From the cell containing the given text, extract its center point as [x, y] coordinate. 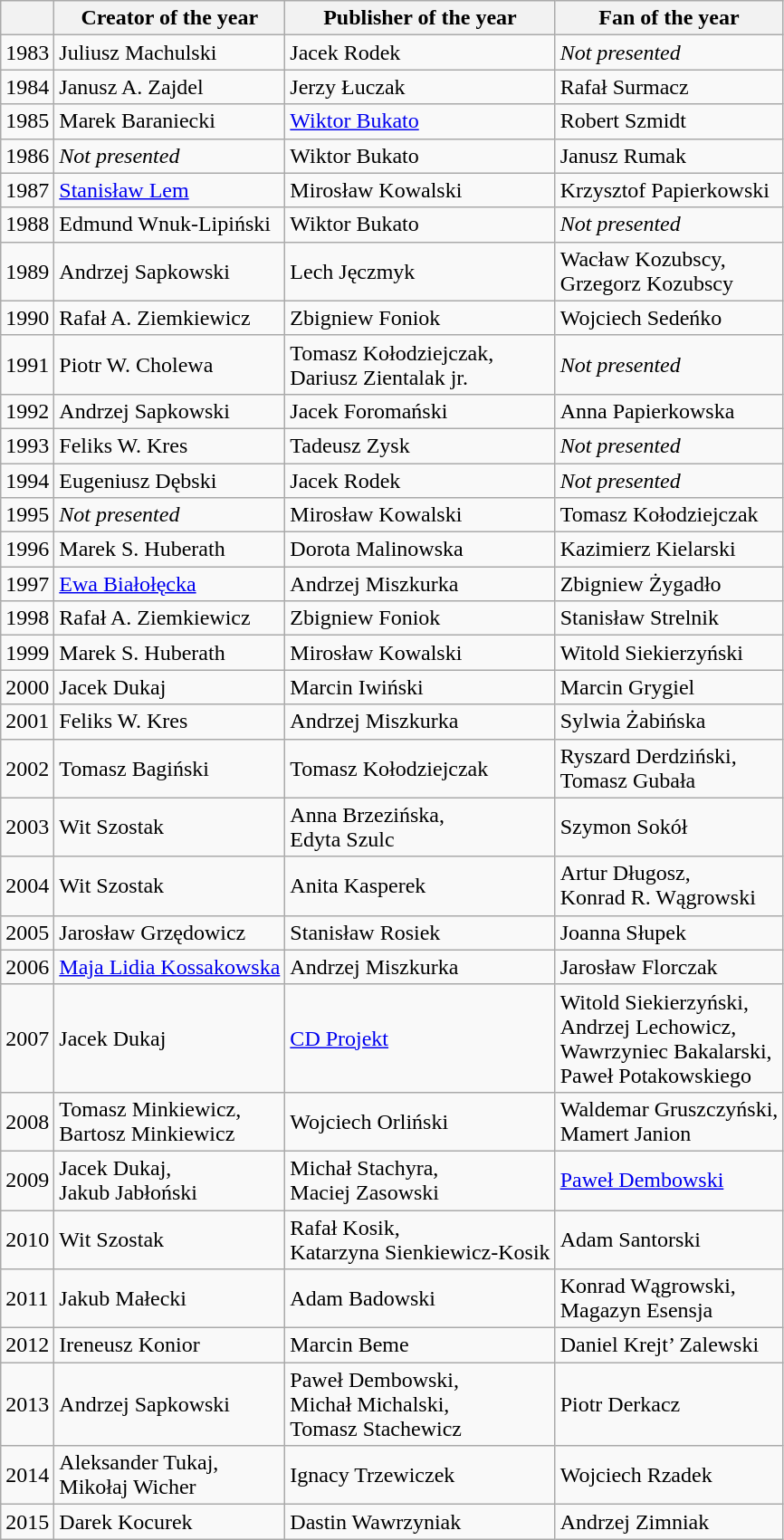
Michał Stachyra,Maciej Zasowski [420, 1181]
1998 [27, 618]
1993 [27, 445]
Paweł Dembowski,Michał Michalski,Tomasz Stachewicz [420, 1404]
Marcin Iwiński [420, 687]
Fan of the year [669, 18]
1983 [27, 53]
1987 [27, 190]
Krzysztof Papierkowski [669, 190]
Ireneusz Konior [170, 1345]
1994 [27, 481]
2011 [27, 1298]
Tomasz Minkiewicz,Bartosz Minkiewicz [170, 1121]
Jarosław Grzędowicz [170, 933]
Marek Baraniecki [170, 121]
Dorota Malinowska [420, 550]
Janusz A. Zajdel [170, 87]
Rafał Kosik,Katarzyna Sienkiewicz-Kosik [420, 1239]
Janusz Rumak [669, 156]
Artur Długosz,Konrad R. Wągrowski [669, 885]
2001 [27, 722]
Jacek Dukaj,Jakub Jabłoński [170, 1181]
Aleksander Tukaj,Mikołaj Wicher [170, 1476]
Daniel Krejt’ Zalewski [669, 1345]
1988 [27, 225]
1990 [27, 318]
2009 [27, 1181]
Adam Badowski [420, 1298]
CD Projekt [420, 1038]
Ryszard Derdziński,Tomasz Gubała [669, 768]
2002 [27, 768]
Joanna Słupek [669, 933]
Witold Siekierzyński,Andrzej Lechowicz,Wawrzyniec Bakalarski,Paweł Potakowskiego [669, 1038]
Adam Santorski [669, 1239]
2000 [27, 687]
Marcin Beme [420, 1345]
Robert Szmidt [669, 121]
1997 [27, 584]
Kazimierz Kielarski [669, 550]
1995 [27, 515]
Anna Brzezińska,Edyta Szulc [420, 827]
Wojciech Orliński [420, 1121]
Marcin Grygiel [669, 687]
2013 [27, 1404]
Creator of the year [170, 18]
Andrzej Zimniak [669, 1522]
Paweł Dembowski [669, 1181]
Ignacy Trzewiczek [420, 1476]
Edmund Wnuk-Lipiński [170, 225]
Tadeusz Zysk [420, 445]
2014 [27, 1476]
Ewa Białołęcka [170, 584]
2012 [27, 1345]
2008 [27, 1121]
2003 [27, 827]
1996 [27, 550]
2005 [27, 933]
Wojciech Sedeńko [669, 318]
Stanisław Strelnik [669, 618]
Szymon Sokół [669, 827]
Stanisław Rosiek [420, 933]
Tomasz Kołodziejczak,Dariusz Zientalak jr. [420, 364]
Sylwia Żabińska [669, 722]
Piotr W. Cholewa [170, 364]
1986 [27, 156]
Witold Siekierzyński [669, 653]
1989 [27, 272]
Stanisław Lem [170, 190]
1985 [27, 121]
Waldemar Gruszczyński,Mamert Janion [669, 1121]
2007 [27, 1038]
1999 [27, 653]
Wojciech Rzadek [669, 1476]
Jerzy Łuczak [420, 87]
Jarosław Florczak [669, 967]
Konrad Wągrowski,Magazyn Esensja [669, 1298]
2006 [27, 967]
Zbigniew Żygadło [669, 584]
Rafał Surmacz [669, 87]
Maja Lidia Kossakowska [170, 967]
Eugeniusz Dębski [170, 481]
2004 [27, 885]
Tomasz Bagiński [170, 768]
Dastin Wawrzyniak [420, 1522]
1984 [27, 87]
Piotr Derkacz [669, 1404]
2015 [27, 1522]
Wacław Kozubscy,Grzegorz Kozubscy [669, 272]
Lech Jęczmyk [420, 272]
Darek Kocurek [170, 1522]
Jakub Małecki [170, 1298]
Publisher of the year [420, 18]
1992 [27, 411]
Anita Kasperek [420, 885]
1991 [27, 364]
Anna Papierkowska [669, 411]
2010 [27, 1239]
Jacek Foromański [420, 411]
Juliusz Machulski [170, 53]
